Determine the (x, y) coordinate at the center of the cell enclosing the given text.  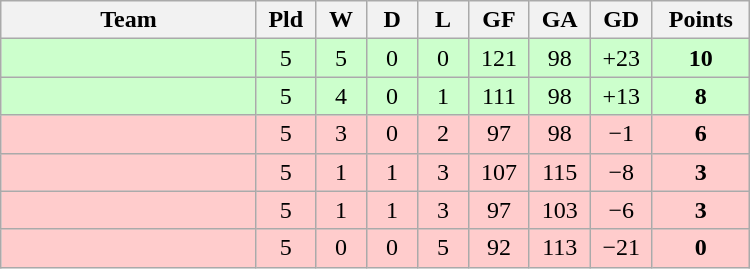
8 (700, 96)
GA (560, 20)
L (444, 20)
Team (128, 20)
92 (500, 248)
+23 (621, 58)
10 (700, 58)
D (392, 20)
−8 (621, 172)
+13 (621, 96)
103 (560, 210)
Points (700, 20)
W (340, 20)
6 (700, 134)
2 (444, 134)
−21 (621, 248)
−6 (621, 210)
GF (500, 20)
121 (500, 58)
107 (500, 172)
Pld (286, 20)
113 (560, 248)
4 (340, 96)
111 (500, 96)
−1 (621, 134)
GD (621, 20)
115 (560, 172)
